Search for the cell housing the specified text and yield its (X, Y) center coordinate. 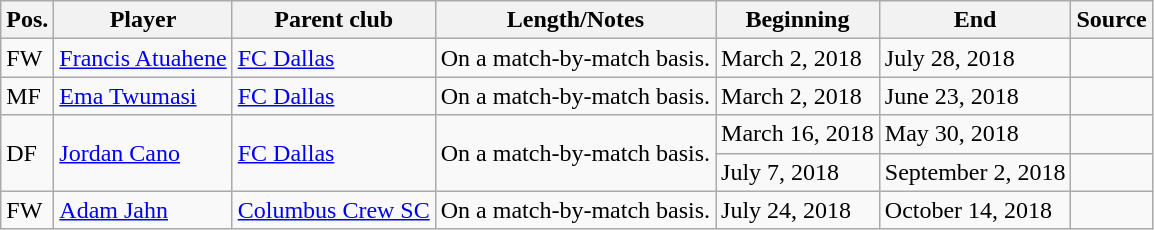
Player (143, 20)
End (975, 20)
July 7, 2018 (798, 172)
Length/Notes (575, 20)
July 24, 2018 (798, 210)
May 30, 2018 (975, 134)
Source (1112, 20)
Ema Twumasi (143, 96)
Parent club (334, 20)
Columbus Crew SC (334, 210)
Francis Atuahene (143, 58)
March 16, 2018 (798, 134)
September 2, 2018 (975, 172)
Pos. (28, 20)
June 23, 2018 (975, 96)
October 14, 2018 (975, 210)
Adam Jahn (143, 210)
Jordan Cano (143, 153)
DF (28, 153)
MF (28, 96)
Beginning (798, 20)
July 28, 2018 (975, 58)
